Return the [x, y] coordinate for the center point of the cell that contains the specified text.  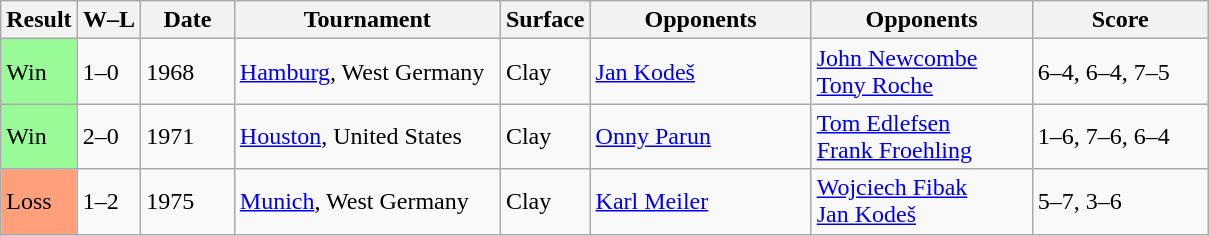
Hamburg, West Germany [367, 72]
Tournament [367, 20]
Onny Parun [700, 136]
Wojciech Fibak Jan Kodeš [922, 202]
Tom Edlefsen Frank Froehling [922, 136]
1975 [188, 202]
1968 [188, 72]
1–2 [109, 202]
6–4, 6–4, 7–5 [1120, 72]
1971 [188, 136]
Score [1120, 20]
5–7, 3–6 [1120, 202]
Karl Meiler [700, 202]
1–0 [109, 72]
Jan Kodeš [700, 72]
Result [39, 20]
W–L [109, 20]
Surface [545, 20]
Houston, United States [367, 136]
Loss [39, 202]
Date [188, 20]
1–6, 7–6, 6–4 [1120, 136]
2–0 [109, 136]
John Newcombe Tony Roche [922, 72]
Munich, West Germany [367, 202]
